Extract the (x, y) coordinate from the center of the cell holding the provided text.  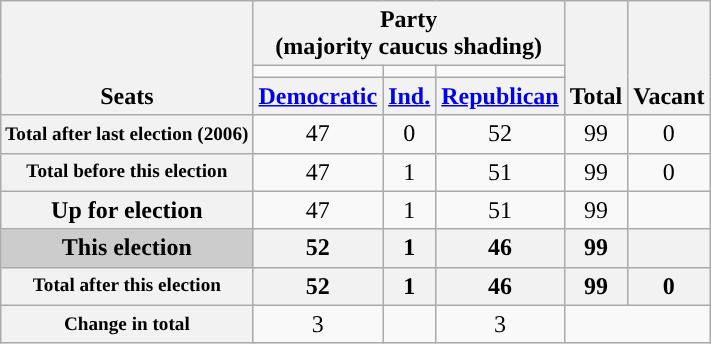
Vacant (669, 58)
Ind. (410, 96)
Total after last election (2006) (127, 134)
Total (596, 58)
Change in total (127, 324)
This election (127, 248)
Total before this election (127, 172)
Party (majority caucus shading) (408, 34)
Democratic (318, 96)
Seats (127, 58)
Total after this election (127, 286)
Up for election (127, 210)
Republican (500, 96)
